Search for the cell housing the specified text and yield its (X, Y) center coordinate. 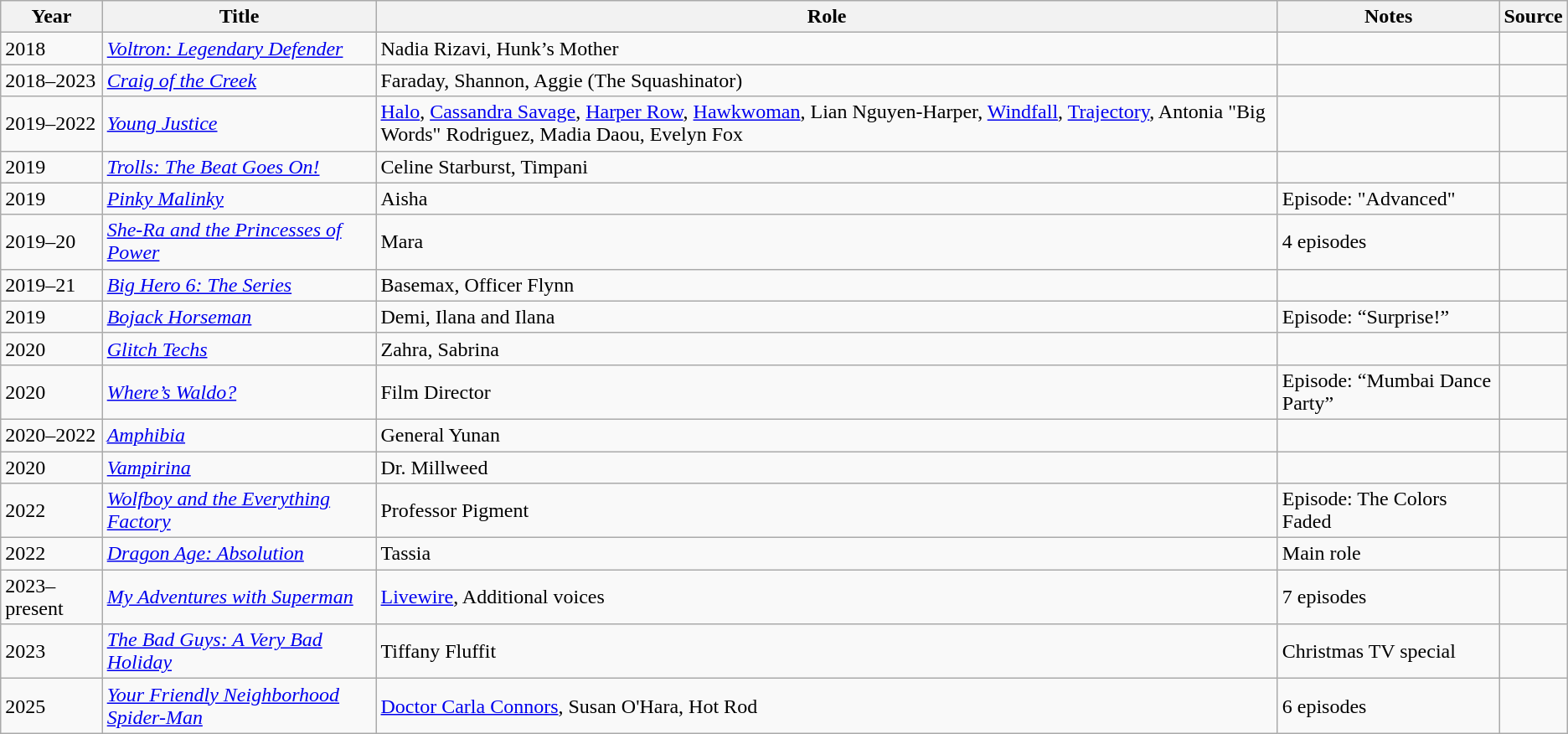
Where’s Waldo? (240, 392)
Episode: "Advanced" (1389, 199)
2025 (52, 706)
Celine Starburst, Timpani (827, 167)
Role (827, 17)
Zahra, Sabrina (827, 349)
Trolls: The Beat Goes On! (240, 167)
Dragon Age: Absolution (240, 554)
Title (240, 17)
My Adventures with Superman (240, 597)
Episode: “Mumbai Dance Party” (1389, 392)
2018 (52, 49)
2023–present (52, 597)
2018–2023 (52, 80)
Film Director (827, 392)
Bojack Horseman (240, 317)
Faraday, Shannon, Aggie (The Squashinator) (827, 80)
Doctor Carla Connors, Susan O'Hara, Hot Rod (827, 706)
Mara (827, 241)
Demi, Ilana and Ilana (827, 317)
Notes (1389, 17)
Year (52, 17)
She-Ra and the Princesses of Power (240, 241)
Christmas TV special (1389, 652)
Wolfboy and the Everything Factory (240, 511)
Amphibia (240, 435)
The Bad Guys: A Very Bad Holiday (240, 652)
4 episodes (1389, 241)
Craig of the Creek (240, 80)
Tiffany Fluffit (827, 652)
6 episodes (1389, 706)
Tassia (827, 554)
Glitch Techs (240, 349)
Professor Pigment (827, 511)
2020–2022 (52, 435)
Livewire, Additional voices (827, 597)
Young Justice (240, 124)
2019–20 (52, 241)
Nadia Rizavi, Hunk’s Mother (827, 49)
Dr. Millweed (827, 467)
Halo, Cassandra Savage, Harper Row, Hawkwoman, Lian Nguyen-Harper, Windfall, Trajectory, Antonia "Big Words" Rodriguez, Madia Daou, Evelyn Fox (827, 124)
2023 (52, 652)
2019–21 (52, 285)
Episode: The Colors Faded (1389, 511)
Episode: “Surprise!” (1389, 317)
Your Friendly Neighborhood Spider-Man (240, 706)
Aisha (827, 199)
Basemax, Officer Flynn (827, 285)
Pinky Malinky (240, 199)
Voltron: Legendary Defender (240, 49)
Vampirina (240, 467)
2019–2022 (52, 124)
Main role (1389, 554)
General Yunan (827, 435)
Source (1533, 17)
7 episodes (1389, 597)
Big Hero 6: The Series (240, 285)
